Provide the (x, y) coordinate of the cell's center where the given text is located.  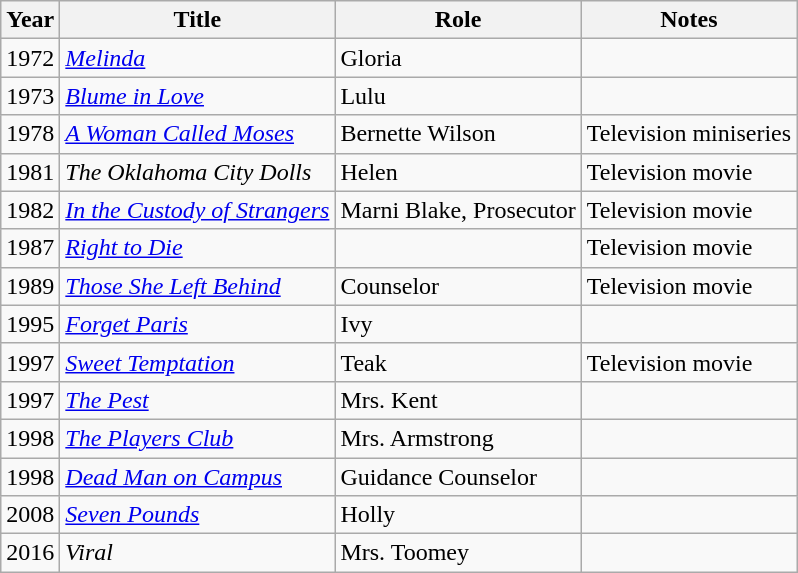
1995 (30, 324)
1972 (30, 58)
Gloria (458, 58)
1987 (30, 248)
Sweet Temptation (198, 362)
Melinda (198, 58)
A Woman Called Moses (198, 134)
The Players Club (198, 438)
Dead Man on Campus (198, 477)
1982 (30, 210)
Mrs. Kent (458, 400)
Teak (458, 362)
Counselor (458, 286)
Bernette Wilson (458, 134)
The Pest (198, 400)
Mrs. Armstrong (458, 438)
Forget Paris (198, 324)
Seven Pounds (198, 515)
Role (458, 20)
Mrs. Toomey (458, 553)
Those She Left Behind (198, 286)
Guidance Counselor (458, 477)
2008 (30, 515)
Blume in Love (198, 96)
In the Custody of Strangers (198, 210)
1973 (30, 96)
Ivy (458, 324)
1978 (30, 134)
Lulu (458, 96)
Holly (458, 515)
Right to Die (198, 248)
1989 (30, 286)
1981 (30, 172)
Helen (458, 172)
Viral (198, 553)
The Oklahoma City Dolls (198, 172)
Title (198, 20)
Notes (688, 20)
Marni Blake, Prosecutor (458, 210)
Year (30, 20)
Television miniseries (688, 134)
2016 (30, 553)
